Identify which cell holds the provided text, then report its [X, Y] central coordinate. 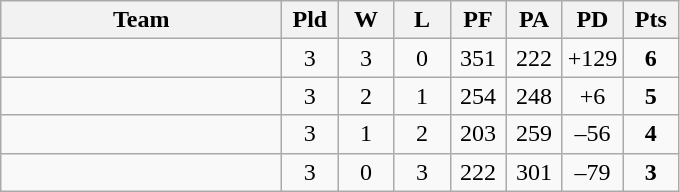
PF [478, 20]
203 [478, 134]
Pld [310, 20]
L [422, 20]
–79 [592, 172]
–56 [592, 134]
PD [592, 20]
259 [534, 134]
351 [478, 58]
PA [534, 20]
W [366, 20]
+129 [592, 58]
+6 [592, 96]
254 [478, 96]
301 [534, 172]
248 [534, 96]
4 [651, 134]
5 [651, 96]
Pts [651, 20]
6 [651, 58]
Team [142, 20]
